Scan for the cell matching the given text and deliver its [X, Y] coordinate at center. 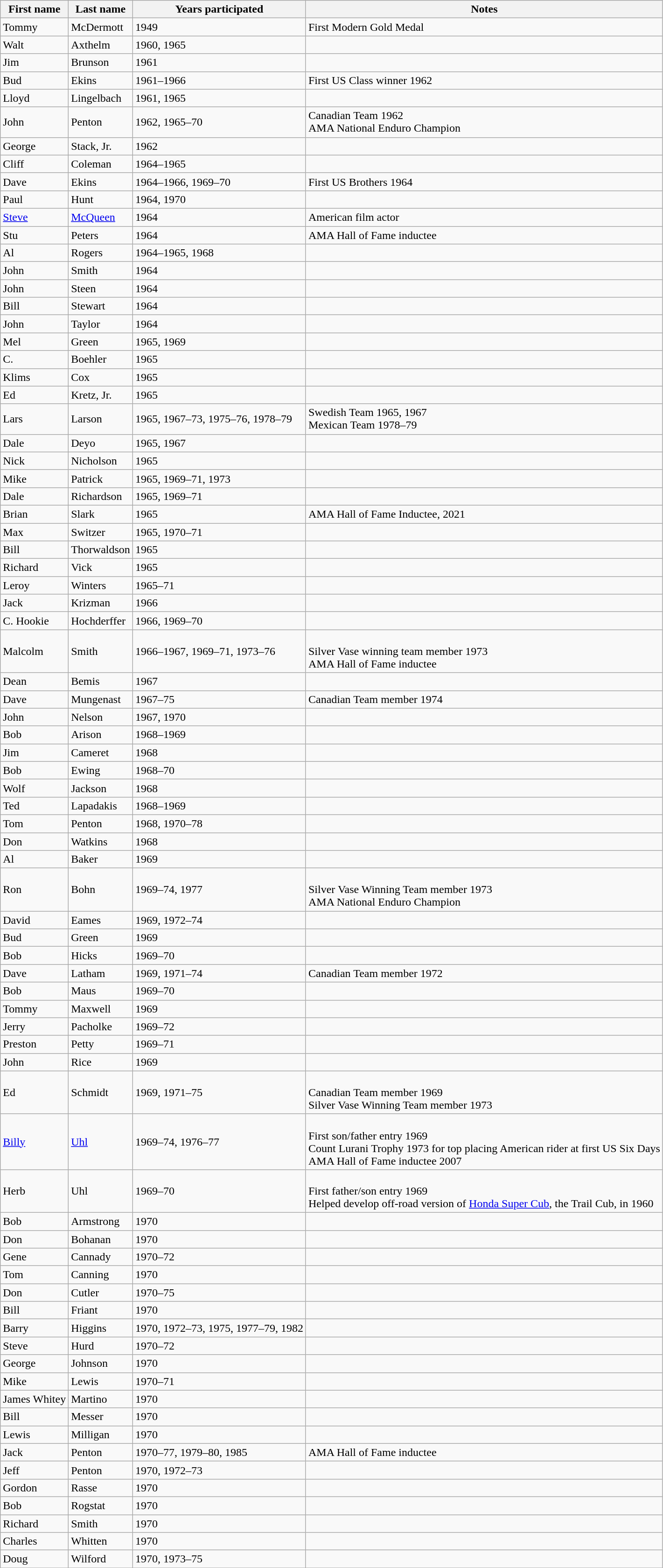
Hunt [101, 199]
Rogers [101, 253]
1969, 1972–74 [219, 920]
Brunson [101, 63]
Bohanan [101, 1239]
Martino [101, 1399]
Higgins [101, 1328]
1965, 1969 [219, 342]
Latham [101, 973]
First name [35, 9]
1964, 1970 [219, 199]
1967 [219, 682]
Maxwell [101, 1009]
Coleman [101, 164]
Ewing [101, 770]
Winters [101, 585]
Last name [101, 9]
Stewart [101, 306]
1967, 1970 [219, 717]
Messer [101, 1417]
Cliff [35, 164]
1961 [219, 63]
Arison [101, 735]
Bemis [101, 682]
Silver Vase winning team member 1973 AMA Hall of Fame inductee [484, 651]
Wolf [35, 788]
First US Class winner 1962 [484, 80]
Herb [35, 1191]
Mel [35, 342]
Malcolm [35, 651]
1965, 1970–71 [219, 532]
1970, 1972–73, 1975, 1977–79, 1982 [219, 1328]
Thorwaldson [101, 550]
1965, 1969–71 [219, 496]
AMA Hall of Fame Inductee, 2021 [484, 514]
Lloyd [35, 98]
1962 [219, 146]
McQueen [101, 217]
1966 [219, 603]
Mungenast [101, 699]
Johnson [101, 1364]
Lingelbach [101, 98]
1961–1966 [219, 80]
Watkins [101, 842]
C. Hookie [35, 621]
Cox [101, 377]
Axthelm [101, 45]
Wilford [101, 1559]
Brian [35, 514]
1969–71 [219, 1044]
Schmidt [101, 1092]
Rogstat [101, 1505]
1965, 1967–73, 1975–76, 1978–79 [219, 419]
1965, 1969–71, 1973 [219, 478]
Boehler [101, 359]
Peters [101, 235]
Stu [35, 235]
American film actor [484, 217]
McDermott [101, 27]
1964–1965 [219, 164]
David [35, 920]
Rice [101, 1062]
Slark [101, 514]
Stack, Jr. [101, 146]
Klims [35, 377]
Whitten [101, 1541]
First father/son entry 1969 Helped develop off-road version of Honda Super Cub, the Trail Cub, in 1960 [484, 1191]
First Modern Gold Medal [484, 27]
First US Brothers 1964 [484, 182]
Petty [101, 1044]
Eames [101, 920]
Canadian Team 1962AMA National Enduro Champion [484, 122]
Hicks [101, 956]
Silver Vase Winning Team member 1973 AMA National Enduro Champion [484, 890]
1969, 1971–75 [219, 1092]
Taylor [101, 324]
Swedish Team 1965, 1967Mexican Team 1978–79 [484, 419]
Nick [35, 461]
1966, 1969–70 [219, 621]
Barry [35, 1328]
Maus [101, 991]
Ron [35, 890]
Cutler [101, 1293]
Switzer [101, 532]
Rasse [101, 1488]
First son/father entry 1969 Count Lurani Trophy 1973 for top placing American rider at first US Six Days AMA Hall of Fame inductee 2007 [484, 1142]
Richardson [101, 496]
1966–1967, 1969–71, 1973–76 [219, 651]
1968–70 [219, 770]
Walt [35, 45]
1961, 1965 [219, 98]
Patrick [101, 478]
Lars [35, 419]
Ted [35, 806]
Max [35, 532]
Baker [101, 859]
Years participated [219, 9]
Nicholson [101, 461]
Jackson [101, 788]
Preston [35, 1044]
Paul [35, 199]
1949 [219, 27]
Cannady [101, 1257]
Vick [101, 568]
Notes [484, 9]
Bohn [101, 890]
1968, 1970–78 [219, 823]
Pacholke [101, 1027]
Milligan [101, 1434]
Canning [101, 1275]
Deyo [101, 443]
1970, 1972–73 [219, 1470]
Friant [101, 1310]
Canadian Team member 1969 Silver Vase Winning Team member 1973 [484, 1092]
Krizman [101, 603]
1969–74, 1976–77 [219, 1142]
1970–77, 1979–80, 1985 [219, 1452]
1970–75 [219, 1293]
1970, 1973–75 [219, 1559]
Billy [35, 1142]
Charles [35, 1541]
Gordon [35, 1488]
Nelson [101, 717]
1960, 1965 [219, 45]
Armstrong [101, 1221]
C. [35, 359]
1967–75 [219, 699]
Larson [101, 419]
Gene [35, 1257]
1965–71 [219, 585]
1969–74, 1977 [219, 890]
Hochderffer [101, 621]
1969–72 [219, 1027]
Cameret [101, 752]
Jerry [35, 1027]
James Whitey [35, 1399]
Canadian Team member 1972 [484, 973]
1965, 1967 [219, 443]
Steen [101, 288]
1964–1966, 1969–70 [219, 182]
Jeff [35, 1470]
Canadian Team member 1974 [484, 699]
1964–1965, 1968 [219, 253]
Dean [35, 682]
Leroy [35, 585]
1969, 1971–74 [219, 973]
Lapadakis [101, 806]
1970–71 [219, 1381]
Kretz, Jr. [101, 395]
1962, 1965–70 [219, 122]
Doug [35, 1559]
Hurd [101, 1346]
